Extract the (x, y) coordinate from the center of the cell holding the provided text.  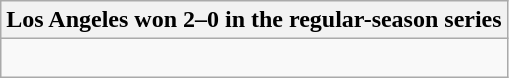
Los Angeles won 2–0 in the regular-season series (254, 20)
